Determine the [X, Y] coordinate at the center of the cell enclosing the given text.  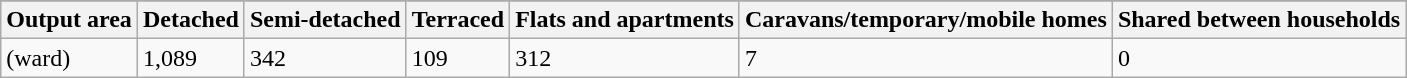
Detached [190, 20]
1,089 [190, 58]
0 [1258, 58]
Output area [70, 20]
7 [926, 58]
312 [625, 58]
Flats and apartments [625, 20]
Semi-detached [325, 20]
Caravans/temporary/mobile homes [926, 20]
(ward) [70, 58]
109 [458, 58]
Shared between households [1258, 20]
Terraced [458, 20]
342 [325, 58]
